Scan for the cell matching the given text and deliver its [x, y] coordinate at center. 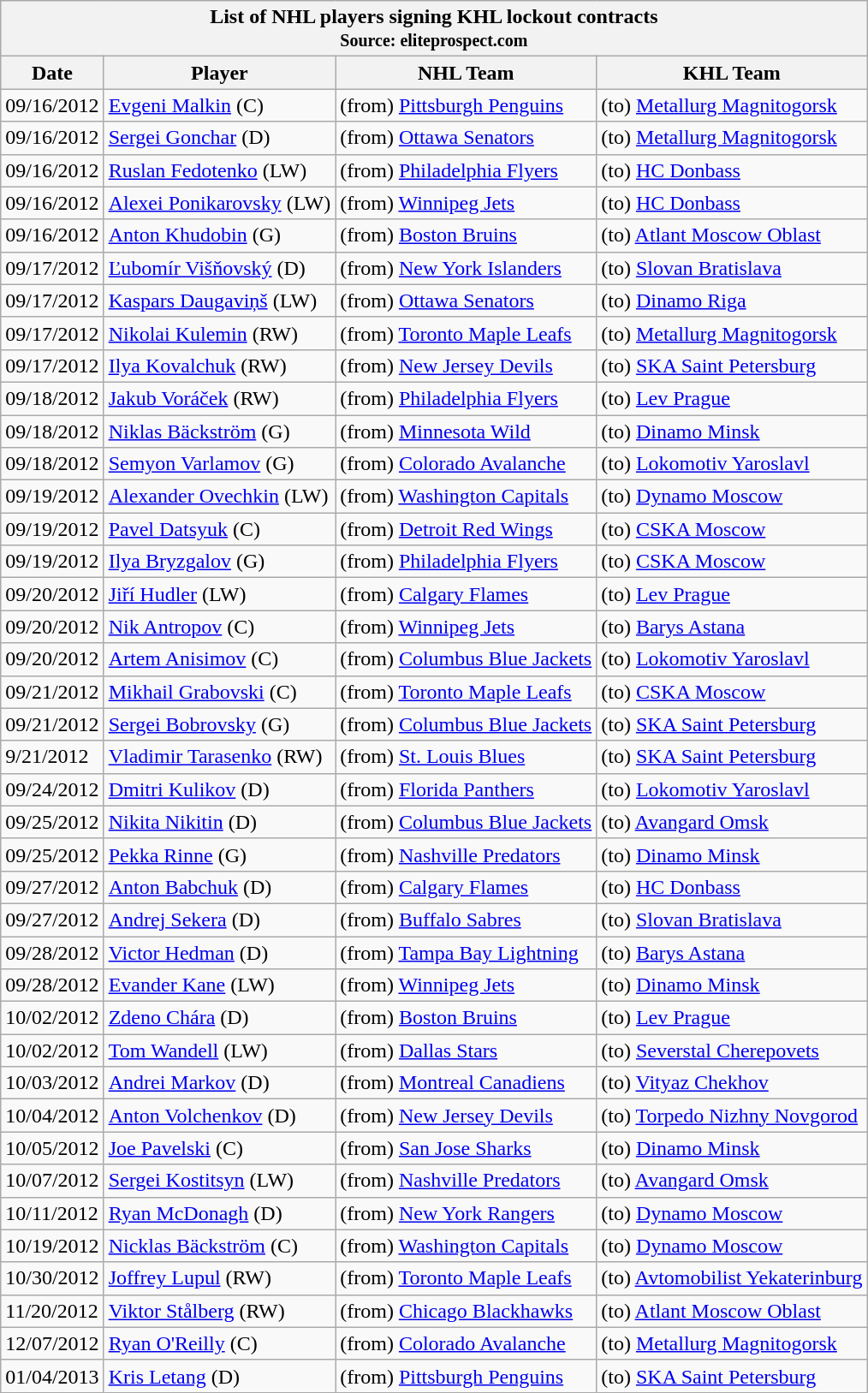
Zdeno Chára (D) [219, 1018]
(from) St. Louis Blues [466, 757]
Tom Wandell (LW) [219, 1051]
Sergei Kostitsyn (LW) [219, 1181]
(from) New York Rangers [466, 1213]
11/20/2012 [52, 1311]
(from) Chicago Blackhawks [466, 1311]
Alexei Ponikarovsky (LW) [219, 203]
Nikolai Kulemin (RW) [219, 333]
Kaspars Daugaviņš (LW) [219, 301]
12/07/2012 [52, 1343]
(from) Montreal Canadiens [466, 1083]
(to) Dinamo Riga [732, 301]
Nik Antropov (C) [219, 627]
(from) Buffalo Sabres [466, 920]
Kris Letang (D) [219, 1376]
Anton Khudobin (G) [219, 235]
Andrei Markov (D) [219, 1083]
09/24/2012 [52, 789]
Joe Pavelski (C) [219, 1148]
(from) New York Islanders [466, 268]
Pekka Rinne (G) [219, 854]
10/30/2012 [52, 1278]
(from) Tampa Bay Lightning [466, 953]
Jakub Voráček (RW) [219, 398]
(to) Severstal Cherepovets [732, 1051]
Date [52, 73]
Evgeni Malkin (C) [219, 105]
Jiří Hudler (LW) [219, 594]
Anton Babchuk (D) [219, 887]
Sergei Bobrovsky (G) [219, 724]
Semyon Varlamov (G) [219, 464]
10/04/2012 [52, 1116]
Vladimir Tarasenko (RW) [219, 757]
Nicklas Bäckström (C) [219, 1246]
Pavel Datsyuk (C) [219, 529]
Ryan O'Reilly (C) [219, 1343]
Ilya Bryzgalov (G) [219, 562]
Andrej Sekera (D) [219, 920]
10/11/2012 [52, 1213]
Artem Anisimov (C) [219, 659]
9/21/2012 [52, 757]
Evander Kane (LW) [219, 985]
(from) Dallas Stars [466, 1051]
(from) Minnesota Wild [466, 431]
Anton Volchenkov (D) [219, 1116]
10/03/2012 [52, 1083]
Player [219, 73]
(to) Torpedo Nizhny Novgorod [732, 1116]
Alexander Ovechkin (LW) [219, 497]
Dmitri Kulikov (D) [219, 789]
Ilya Kovalchuk (RW) [219, 366]
(to) Vityaz Chekhov [732, 1083]
Mikhail Grabovski (C) [219, 692]
Sergei Gonchar (D) [219, 138]
(from) San Jose Sharks [466, 1148]
10/19/2012 [52, 1246]
01/04/2013 [52, 1376]
(from) Florida Panthers [466, 789]
Joffrey Lupul (RW) [219, 1278]
Nikita Nikitin (D) [219, 822]
Ruslan Fedotenko (LW) [219, 170]
Viktor Stålberg (RW) [219, 1311]
(to) Avtomobilist Yekaterinburg [732, 1278]
Niklas Bäckström (G) [219, 431]
(from) Detroit Red Wings [466, 529]
KHL Team [732, 73]
Ľubomír Višňovský (D) [219, 268]
List of NHL players signing KHL lockout contractsSource: eliteprospect.com [434, 29]
NHL Team [466, 73]
10/07/2012 [52, 1181]
Victor Hedman (D) [219, 953]
Ryan McDonagh (D) [219, 1213]
10/05/2012 [52, 1148]
